Identify which cell holds the provided text, then report its (X, Y) central coordinate. 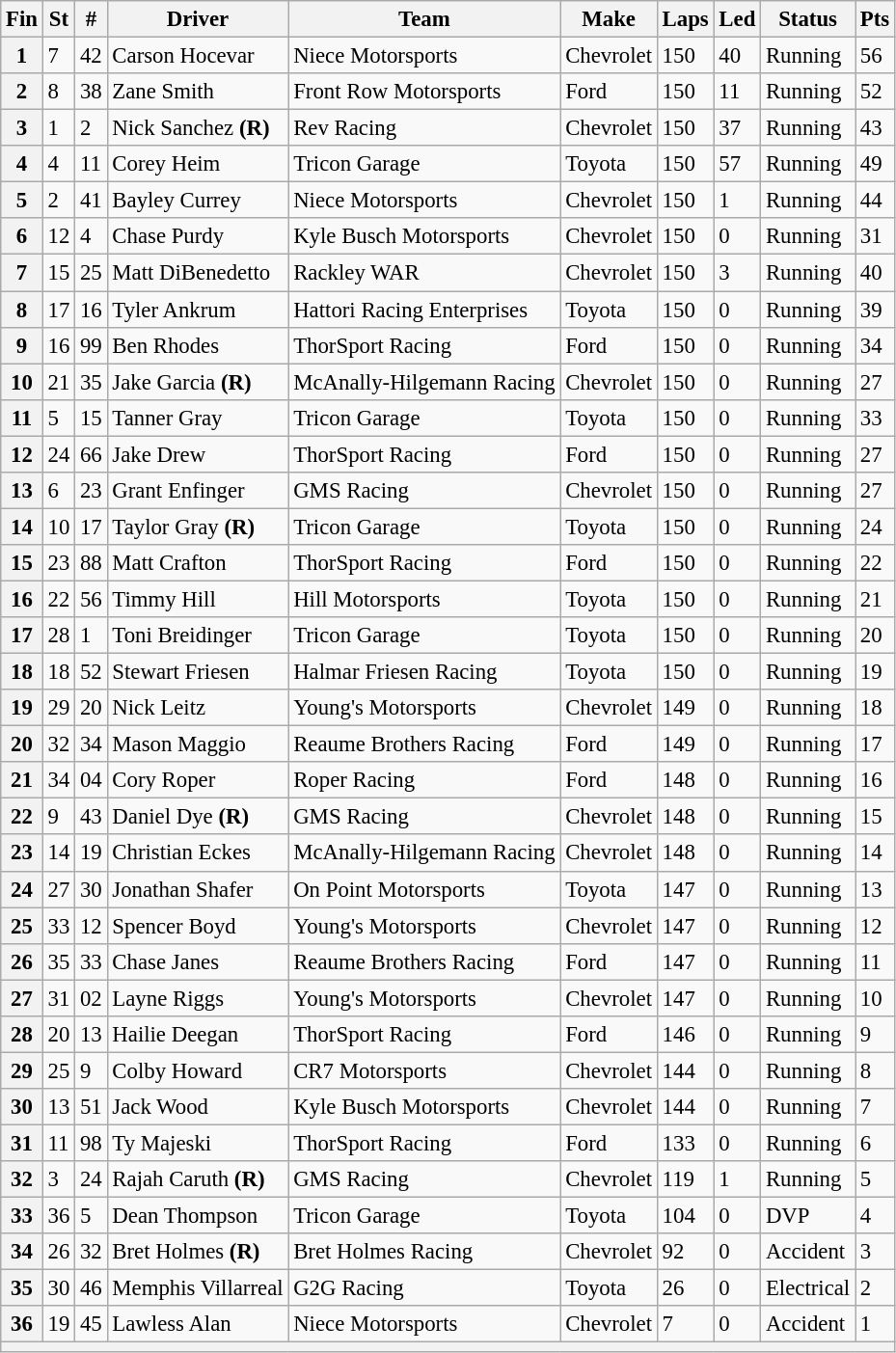
Chase Purdy (198, 236)
Bret Holmes Racing (424, 1252)
Memphis Villarreal (198, 1288)
Stewart Friesen (198, 672)
Taylor Gray (R) (198, 527)
Pts (874, 19)
Make (609, 19)
Daniel Dye (R) (198, 817)
Fin (22, 19)
Hill Motorsports (424, 599)
Nick Sanchez (R) (198, 128)
Spencer Boyd (198, 926)
99 (91, 345)
45 (91, 1324)
Mason Maggio (198, 744)
Christian Eckes (198, 853)
St (58, 19)
Ben Rhodes (198, 345)
41 (91, 201)
Layne Riggs (198, 998)
49 (874, 164)
Colby Howard (198, 1070)
Cory Roper (198, 780)
Status (808, 19)
Jake Garcia (R) (198, 382)
57 (737, 164)
88 (91, 563)
Jonathan Shafer (198, 889)
04 (91, 780)
Nick Leitz (198, 708)
Hattori Racing Enterprises (424, 310)
133 (685, 1143)
44 (874, 201)
Toni Breidinger (198, 636)
104 (685, 1216)
146 (685, 1035)
Tyler Ankrum (198, 310)
Tanner Gray (198, 418)
Corey Heim (198, 164)
# (91, 19)
Rev Racing (424, 128)
Roper Racing (424, 780)
Jake Drew (198, 454)
Bret Holmes (R) (198, 1252)
119 (685, 1179)
Matt DiBenedetto (198, 273)
37 (737, 128)
CR7 Motorsports (424, 1070)
Carson Hocevar (198, 56)
Front Row Motorsports (424, 92)
Ty Majeski (198, 1143)
Jack Wood (198, 1107)
Lawless Alan (198, 1324)
66 (91, 454)
Dean Thompson (198, 1216)
Timmy Hill (198, 599)
Matt Crafton (198, 563)
Laps (685, 19)
38 (91, 92)
Grant Enfinger (198, 491)
Rajah Caruth (R) (198, 1179)
Rackley WAR (424, 273)
Zane Smith (198, 92)
Electrical (808, 1288)
46 (91, 1288)
On Point Motorsports (424, 889)
Team (424, 19)
DVP (808, 1216)
Hailie Deegan (198, 1035)
Bayley Currey (198, 201)
42 (91, 56)
Halmar Friesen Racing (424, 672)
Driver (198, 19)
39 (874, 310)
02 (91, 998)
Chase Janes (198, 961)
Led (737, 19)
51 (91, 1107)
98 (91, 1143)
G2G Racing (424, 1288)
92 (685, 1252)
